Return (x, y) of the center of cell containing provided text 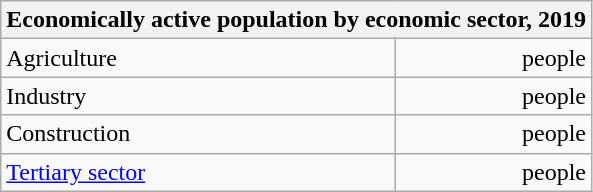
Tertiary sector (198, 172)
Construction (198, 134)
Economically active population by economic sector, 2019 (296, 20)
Agriculture (198, 58)
Industry (198, 96)
